Capture the cell that displays the provided text and extract its (x, y) central coordinate. 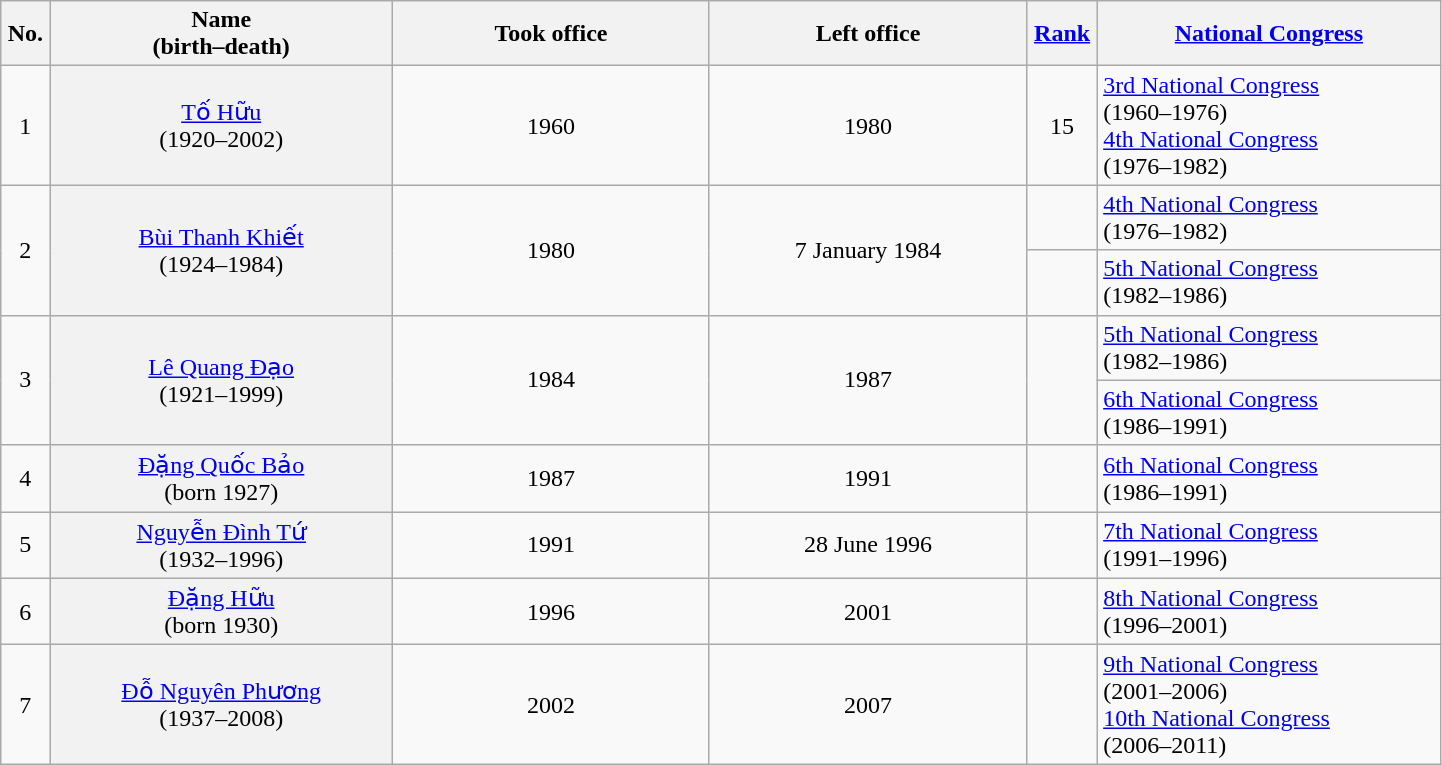
No. (26, 34)
1996 (550, 612)
8th National Congress(1996–2001) (1270, 612)
2007 (868, 704)
Took office (550, 34)
7 (26, 704)
Nguyễn Đình Tứ(1932–1996) (221, 546)
5 (26, 546)
2 (26, 250)
3rd National Congress(1960–1976)4th National Congress(1976–1982) (1270, 126)
Tố Hữu(1920–2002) (221, 126)
1 (26, 126)
3 (26, 380)
Name(birth–death) (221, 34)
4 (26, 478)
Đỗ Nguyên Phương(1937–2008) (221, 704)
Rank (1062, 34)
9th National Congress(2001–2006)10th National Congress(2006–2011) (1270, 704)
15 (1062, 126)
1984 (550, 380)
4th National Congress(1976–1982) (1270, 218)
Lê Quang Đạo(1921–1999) (221, 380)
Left office (868, 34)
6 (26, 612)
National Congress (1270, 34)
Đặng Hữu(born 1930) (221, 612)
7 January 1984 (868, 250)
2001 (868, 612)
Đặng Quốc Bảo(born 1927) (221, 478)
1960 (550, 126)
Bùi Thanh Khiết(1924–1984) (221, 250)
7th National Congress(1991–1996) (1270, 546)
28 June 1996 (868, 546)
2002 (550, 704)
